Find where the given text appears and provide that cell's center as (x, y) coordinate. 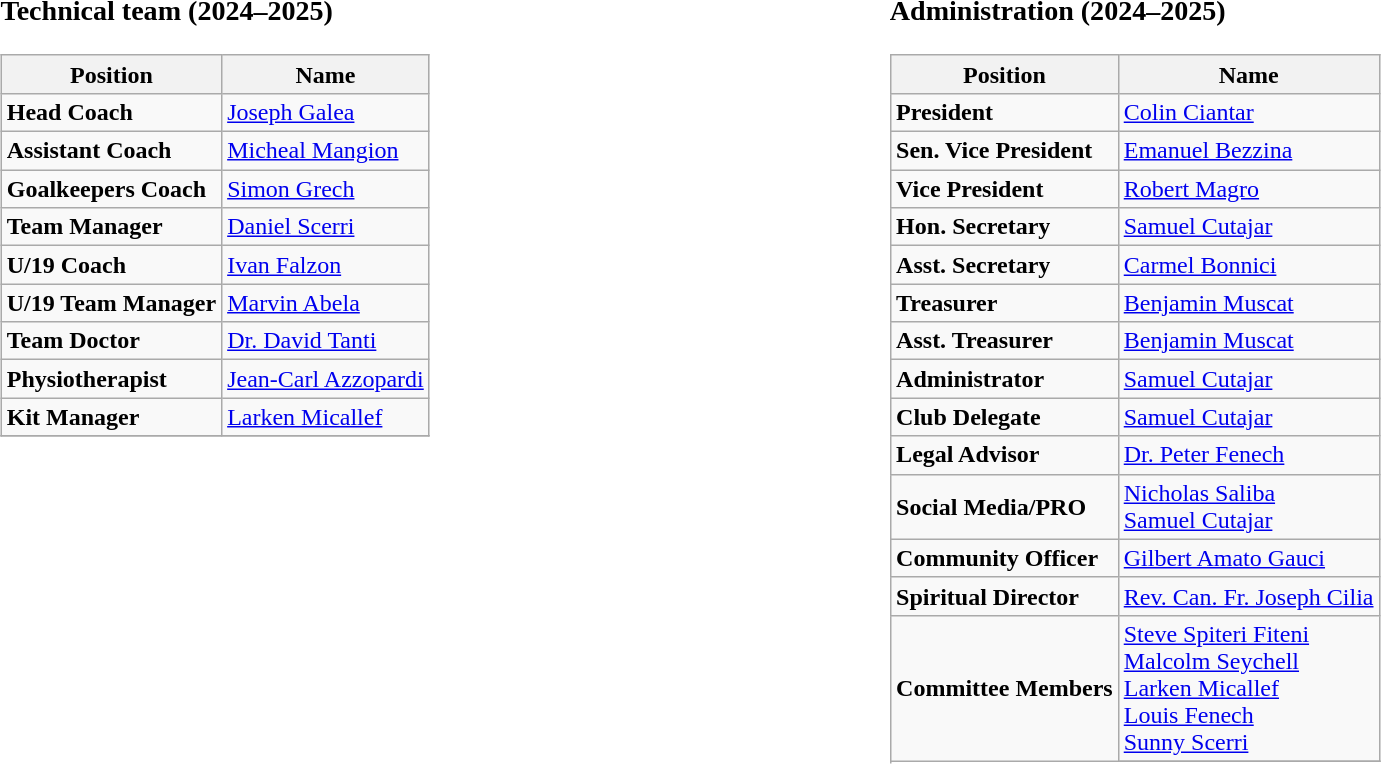
Vice President (1005, 189)
Rev. Can. Fr. Joseph Cilia (1248, 596)
U/19 Coach (111, 265)
Treasurer (1005, 303)
Dr. Peter Fenech (1248, 455)
Marvin Abela (326, 303)
Sen. Vice President (1005, 151)
Community Officer (1005, 558)
Nicholas Saliba Samuel Cutajar (1248, 506)
Ivan Falzon (326, 265)
Dr. David Tanti (326, 341)
Steve Spiteri Fiteni Malcolm Seychell Larken Micallef Louis Fenech Sunny Scerri (1248, 688)
Club Delegate (1005, 417)
Joseph Galea (326, 112)
Hon. Secretary (1005, 227)
Asst. Secretary (1005, 265)
Team Doctor (111, 341)
Micheal Mangion (326, 151)
Carmel Bonnici (1248, 265)
Asst. Treasurer (1005, 341)
Emanuel Bezzina (1248, 151)
Goalkeepers Coach (111, 189)
Administrator (1005, 379)
Spiritual Director (1005, 596)
Colin Ciantar (1248, 112)
Head Coach (111, 112)
Assistant Coach (111, 151)
Robert Magro (1248, 189)
Jean-Carl Azzopardi (326, 379)
President (1005, 112)
Physiotherapist (111, 379)
Legal Advisor (1005, 455)
Kit Manager (111, 417)
Daniel Scerri (326, 227)
Simon Grech (326, 189)
Social Media/PRO (1005, 506)
Gilbert Amato Gauci (1248, 558)
Committee Members (1005, 688)
Larken Micallef (326, 417)
U/19 Team Manager (111, 303)
Team Manager (111, 227)
